Return [X, Y] of the center of cell containing provided text 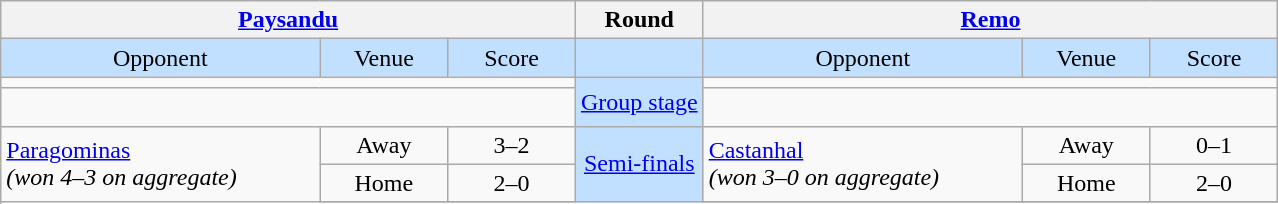
Castanhal(won 3–0 on aggregate) [862, 164]
Remo [990, 20]
Round [639, 20]
0–1 [1214, 145]
Paysandu [288, 20]
Semi-finals [639, 164]
3–2 [512, 145]
Paragominas(won 4–3 on aggregate) [160, 164]
Group stage [639, 102]
